Locate the cell with the specified text and output its (x, y) center coordinate. 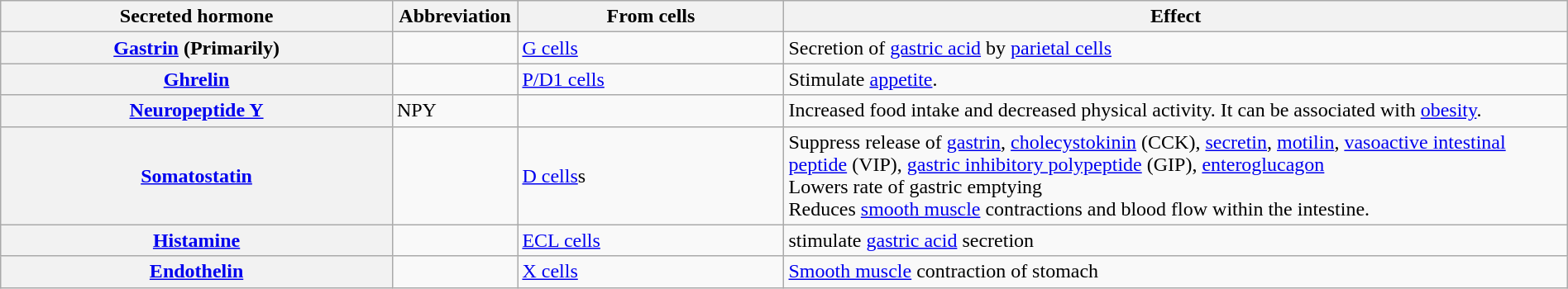
Effect (1176, 17)
G cells (651, 48)
Stimulate appetite. (1176, 79)
X cells (651, 272)
Smooth muscle contraction of stomach (1176, 272)
Somatostatin (197, 175)
Histamine (197, 240)
Secreted hormone (197, 17)
Gastrin (Primarily) (197, 48)
NPY (455, 111)
Increased food intake and decreased physical activity. It can be associated with obesity. (1176, 111)
Abbreviation (455, 17)
Secretion of gastric acid by parietal cells (1176, 48)
stimulate gastric acid secretion (1176, 240)
ECL cells (651, 240)
Ghrelin (197, 79)
D cellss (651, 175)
P/D1 cells (651, 79)
From cells (651, 17)
Neuropeptide Y (197, 111)
Endothelin (197, 272)
